Output the [X, Y] coordinate of the center of the cell containing the given text.  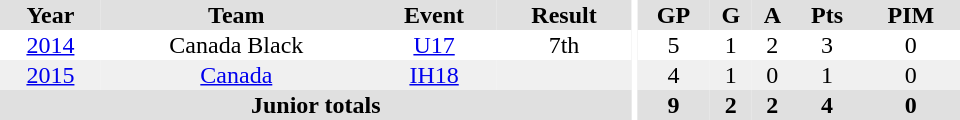
Canada Black [236, 45]
Pts [826, 15]
3 [826, 45]
Team [236, 15]
Event [434, 15]
2015 [50, 75]
PIM [911, 15]
2014 [50, 45]
GP [674, 15]
U17 [434, 45]
G [730, 15]
Result [564, 15]
9 [674, 105]
Year [50, 15]
Junior totals [316, 105]
Canada [236, 75]
5 [674, 45]
7th [564, 45]
IH18 [434, 75]
A [772, 15]
